Return [x, y] of the center of cell containing provided text 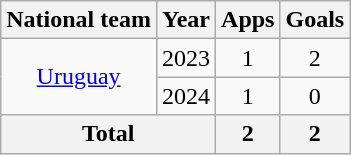
Goals [315, 20]
National team [79, 20]
Uruguay [79, 77]
2023 [186, 58]
Year [186, 20]
0 [315, 96]
Total [108, 134]
2024 [186, 96]
Apps [248, 20]
